Extract the [x, y] coordinate from the center of the cell holding the provided text.  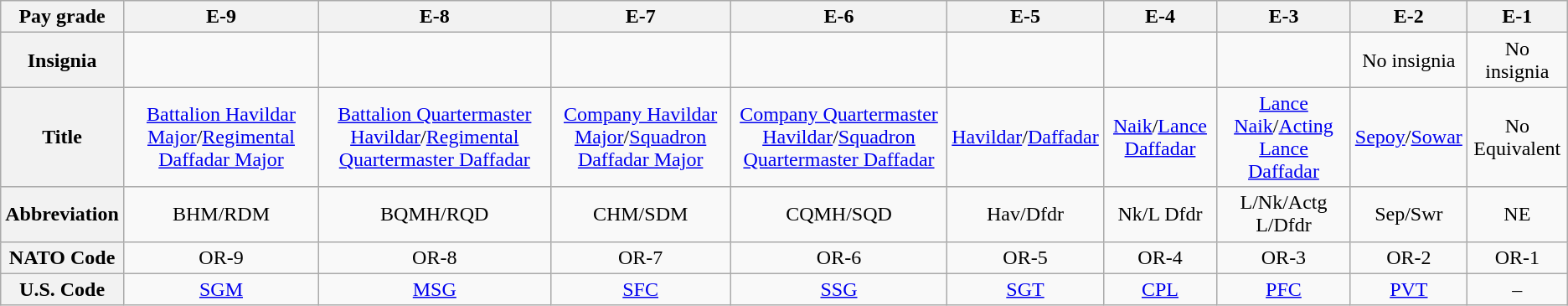
E-5 [1025, 17]
NE [1517, 215]
NATO Code [62, 257]
SGT [1025, 289]
– [1517, 289]
CPL [1159, 289]
PFC [1284, 289]
OR-8 [435, 257]
OR-2 [1409, 257]
No Equivalent [1517, 137]
Battalion Havildar Major/Regimental Daffadar Major [221, 137]
Company Havildar Major/Squadron Daffadar Major [640, 137]
Havildar/Daffadar [1025, 137]
BQMH/RQD [435, 215]
E-9 [221, 17]
Naik/Lance Daffadar [1159, 137]
Sep/Swr [1409, 215]
E-8 [435, 17]
Battalion Quartermaster Havildar/Regimental Quartermaster Daffadar [435, 137]
SSG [838, 289]
Abbreviation [62, 215]
OR-9 [221, 257]
E-1 [1517, 17]
BHM/RDM [221, 215]
SGM [221, 289]
U.S. Code [62, 289]
E-3 [1284, 17]
Hav/Dfdr [1025, 215]
E-2 [1409, 17]
E-4 [1159, 17]
OR-6 [838, 257]
OR-4 [1159, 257]
MSG [435, 289]
Title [62, 137]
OR-7 [640, 257]
OR-5 [1025, 257]
SFC [640, 289]
PVT [1409, 289]
Lance Naik/Acting Lance Daffadar [1284, 137]
OR-1 [1517, 257]
Pay grade [62, 17]
Sepoy/Sowar [1409, 137]
Insignia [62, 60]
L/Nk/Actg L/Dfdr [1284, 215]
Company Quartermaster Havildar/Squadron Quartermaster Daffadar [838, 137]
CHM/SDM [640, 215]
Nk/L Dfdr [1159, 215]
OR-3 [1284, 257]
E-7 [640, 17]
E-6 [838, 17]
CQMH/SQD [838, 215]
